Determine the (X, Y) coordinate at the center of the cell enclosing the given text.  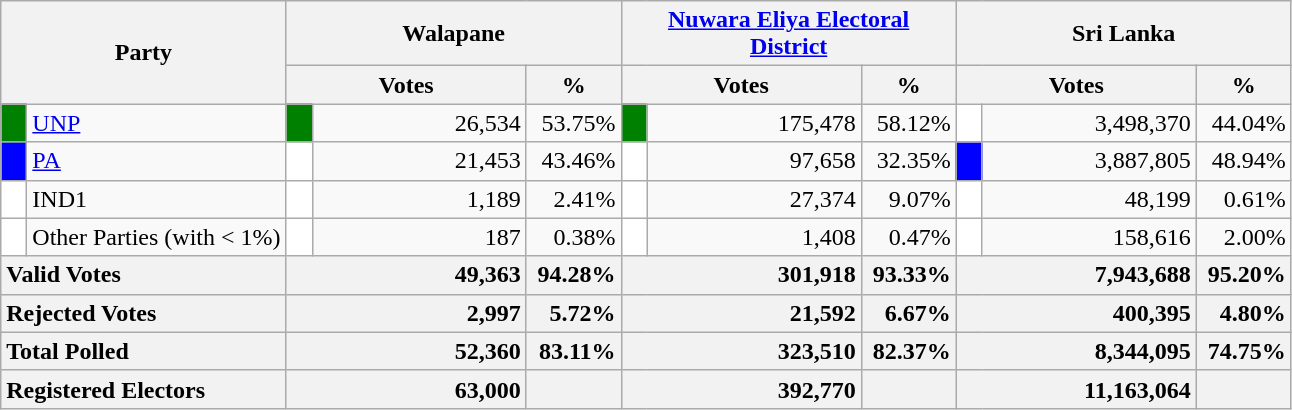
53.75% (574, 123)
26,534 (419, 123)
48.94% (1244, 161)
9.07% (908, 199)
58.12% (908, 123)
400,395 (1076, 313)
52,360 (406, 351)
2.41% (574, 199)
49,363 (406, 275)
Total Polled (144, 351)
Valid Votes (144, 275)
Registered Electors (144, 389)
11,163,064 (1076, 389)
Party (144, 52)
21,592 (741, 313)
93.33% (908, 275)
8,344,095 (1076, 351)
1,189 (419, 199)
187 (419, 237)
3,887,805 (1089, 161)
6.67% (908, 313)
392,770 (741, 389)
48,199 (1089, 199)
1,408 (754, 237)
43.46% (574, 161)
Walapane (454, 34)
0.61% (1244, 199)
0.38% (574, 237)
3,498,370 (1089, 123)
Rejected Votes (144, 313)
158,616 (1089, 237)
175,478 (754, 123)
2.00% (1244, 237)
95.20% (1244, 275)
74.75% (1244, 351)
7,943,688 (1076, 275)
97,658 (754, 161)
94.28% (574, 275)
Nuwara Eliya Electoral District (788, 34)
323,510 (741, 351)
44.04% (1244, 123)
Other Parties (with < 1%) (156, 237)
82.37% (908, 351)
UNP (156, 123)
Sri Lanka (1124, 34)
32.35% (908, 161)
5.72% (574, 313)
PA (156, 161)
301,918 (741, 275)
27,374 (754, 199)
0.47% (908, 237)
83.11% (574, 351)
IND1 (156, 199)
4.80% (1244, 313)
2,997 (406, 313)
63,000 (406, 389)
21,453 (419, 161)
